Scan for the cell matching the given text and deliver its (X, Y) coordinate at center. 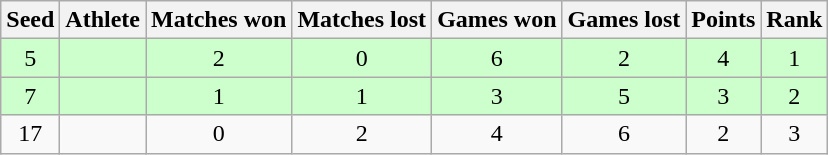
Athlete (103, 20)
7 (30, 96)
17 (30, 134)
Games lost (624, 20)
Matches lost (362, 20)
Rank (794, 20)
Matches won (219, 20)
Games won (497, 20)
Seed (30, 20)
Points (724, 20)
